Detect which cell encompasses the target text, then output its (x, y) center coordinate. 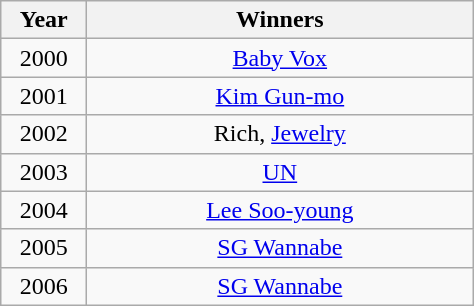
Lee Soo-young (280, 210)
Baby Vox (280, 58)
UN (280, 172)
Rich, Jewelry (280, 134)
2000 (44, 58)
Year (44, 20)
2004 (44, 210)
2001 (44, 96)
2003 (44, 172)
2002 (44, 134)
2006 (44, 286)
Winners (280, 20)
2005 (44, 248)
Kim Gun-mo (280, 96)
